Determine the (x, y) coordinate at the center of the cell enclosing the given text.  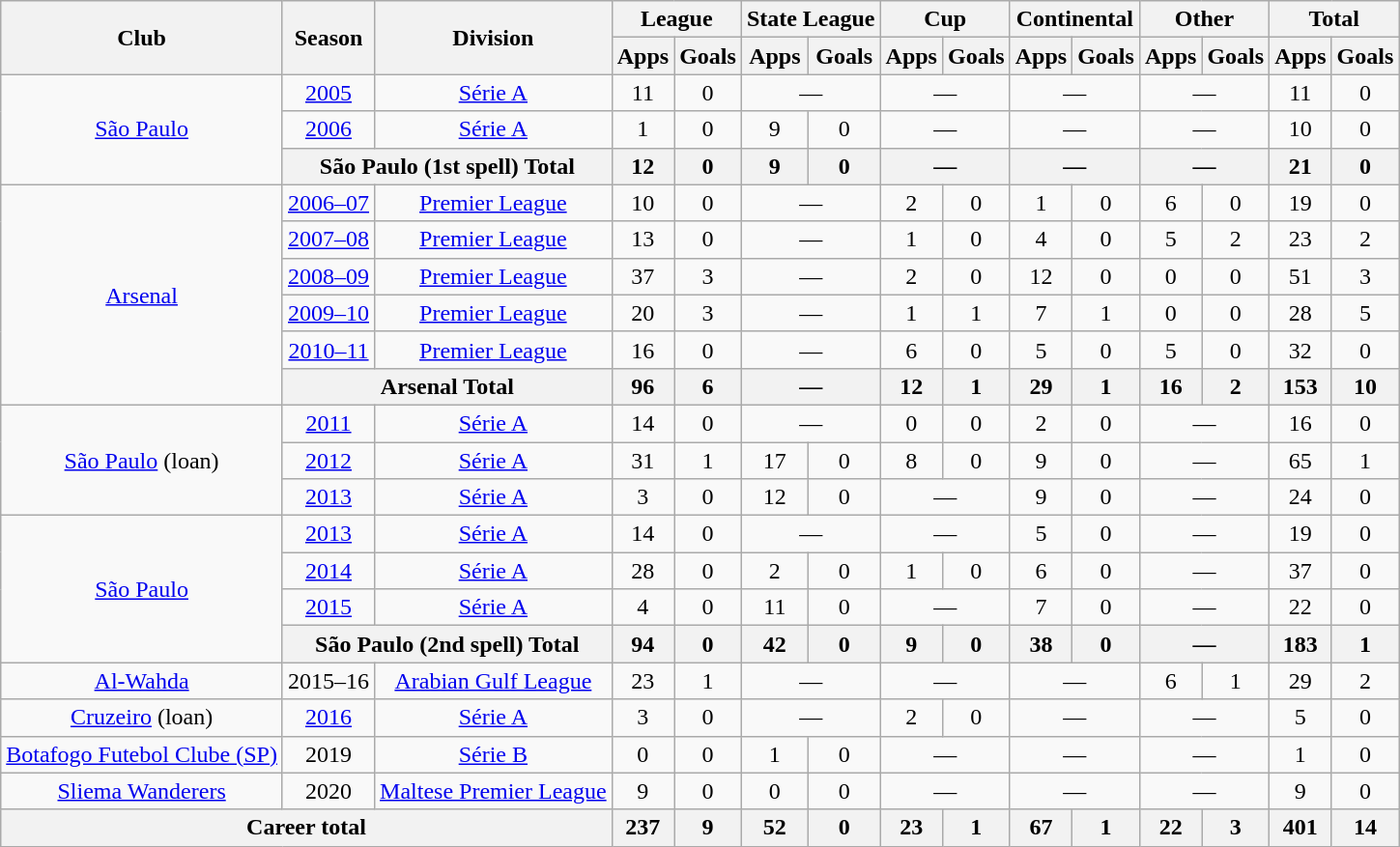
2015–16 (329, 681)
2015 (329, 607)
20 (643, 313)
Cup (945, 19)
Maltese Premier League (494, 791)
2011 (329, 423)
São Paulo (1st spell) Total (446, 166)
Continental (1074, 19)
51 (1300, 276)
Total (1334, 19)
2005 (329, 93)
31 (643, 461)
Arabian Gulf League (494, 681)
Al-Wahda (142, 681)
Other (1204, 19)
2009–10 (329, 313)
38 (1041, 644)
São Paulo (loan) (142, 460)
2007–08 (329, 240)
8 (911, 461)
Cruzeiro (loan) (142, 718)
State League (811, 19)
Arsenal Total (446, 386)
Career total (306, 828)
2020 (329, 791)
65 (1300, 461)
2014 (329, 571)
67 (1041, 828)
32 (1300, 350)
Série B (494, 754)
94 (643, 644)
2019 (329, 754)
13 (643, 240)
2006–07 (329, 203)
São Paulo (2nd spell) Total (446, 644)
2008–09 (329, 276)
Division (494, 38)
Club (142, 38)
17 (775, 461)
2006 (329, 129)
183 (1300, 644)
24 (1300, 497)
Sliema Wanderers (142, 791)
Arsenal (142, 295)
52 (775, 828)
21 (1300, 166)
153 (1300, 386)
401 (1300, 828)
42 (775, 644)
Season (329, 38)
Botafogo Futebol Clube (SP) (142, 754)
League (676, 19)
96 (643, 386)
2012 (329, 461)
237 (643, 828)
2016 (329, 718)
2010–11 (329, 350)
